Return the (X, Y) coordinate for the center point of the cell that contains the specified text.  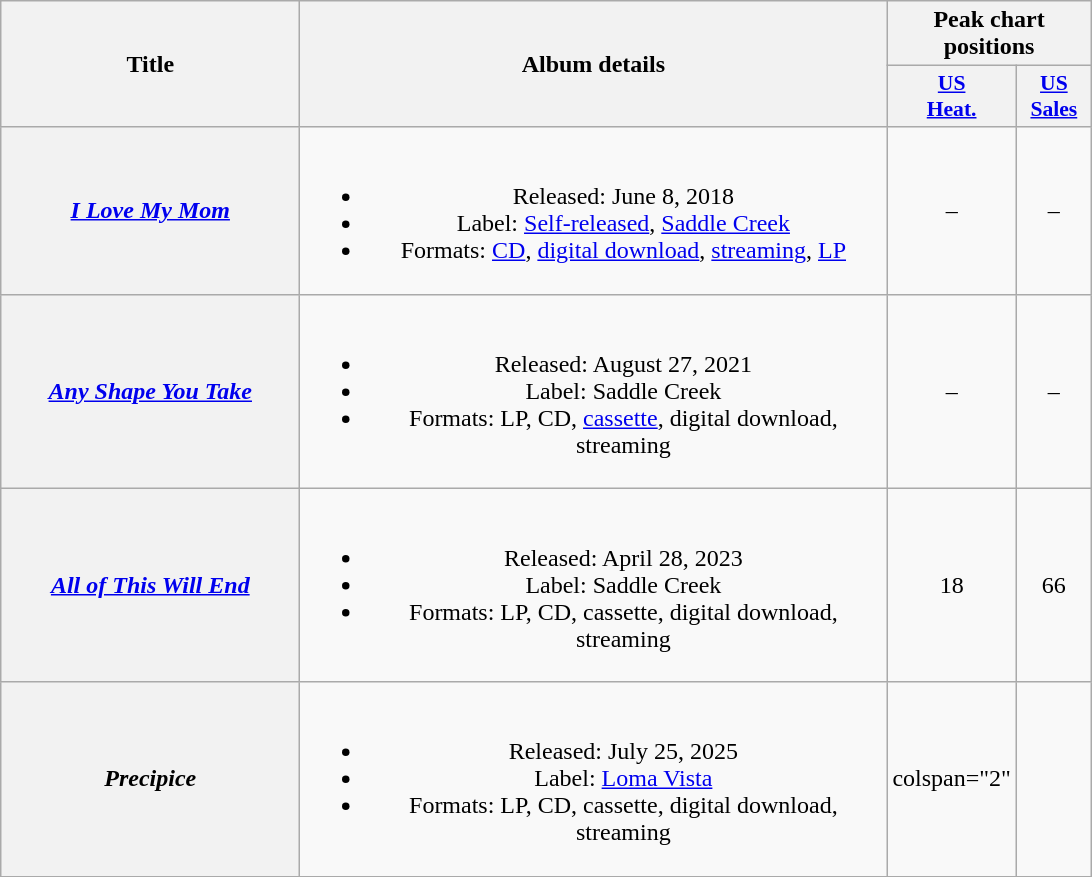
colspan="2" (952, 779)
Released: April 28, 2023Label: Saddle CreekFormats: LP, CD, cassette, digital download, streaming (594, 585)
Released: June 8, 2018Label: Self-released, Saddle Creek Formats: CD, digital download, streaming, LP (594, 210)
USSales (1054, 96)
Released: August 27, 2021Label: Saddle CreekFormats: LP, CD, cassette, digital download, streaming (594, 391)
Released: July 25, 2025Label: Loma VistaFormats: LP, CD, cassette, digital download, streaming (594, 779)
USHeat. (952, 96)
All of This Will End (150, 585)
Any Shape You Take (150, 391)
Title (150, 64)
66 (1054, 585)
18 (952, 585)
I Love My Mom (150, 210)
Precipice (150, 779)
Peak chart positions (989, 34)
Album details (594, 64)
